Identify which cell holds the provided text, then report its (X, Y) central coordinate. 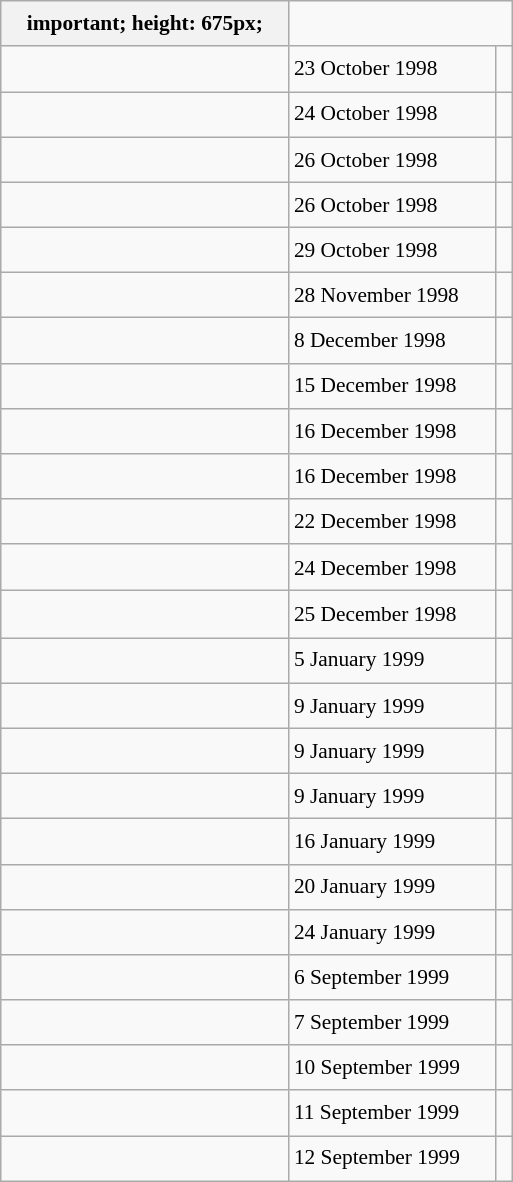
10 September 1999 (392, 1068)
important; height: 675px; (145, 24)
28 November 1998 (392, 296)
20 January 1999 (392, 886)
25 December 1998 (392, 614)
12 September 1999 (392, 1158)
6 September 1999 (392, 978)
7 September 1999 (392, 1022)
11 September 1999 (392, 1112)
24 October 1998 (392, 114)
22 December 1998 (392, 522)
23 October 1998 (392, 68)
16 January 1999 (392, 842)
29 October 1998 (392, 250)
8 December 1998 (392, 340)
15 December 1998 (392, 386)
24 December 1998 (392, 568)
5 January 1999 (392, 660)
24 January 1999 (392, 932)
